Capture the cell that displays the provided text and extract its (X, Y) central coordinate. 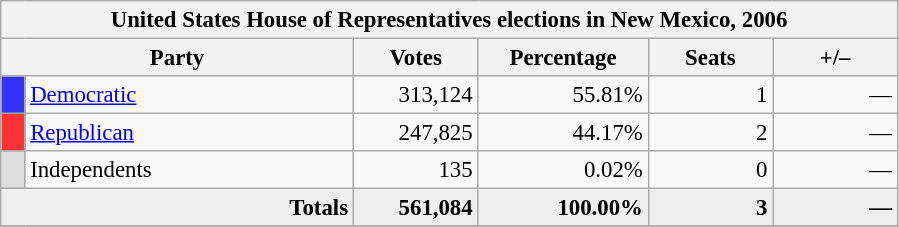
561,084 (416, 208)
3 (710, 208)
Seats (710, 58)
55.81% (563, 95)
1 (710, 95)
0.02% (563, 170)
Democratic (189, 95)
2 (710, 133)
135 (416, 170)
313,124 (416, 95)
100.00% (563, 208)
+/– (836, 58)
0 (710, 170)
Republican (189, 133)
247,825 (416, 133)
Independents (189, 170)
Totals (178, 208)
United States House of Representatives elections in New Mexico, 2006 (450, 20)
Party (178, 58)
44.17% (563, 133)
Votes (416, 58)
Percentage (563, 58)
